Detect which cell encompasses the target text, then output its [X, Y] center coordinate. 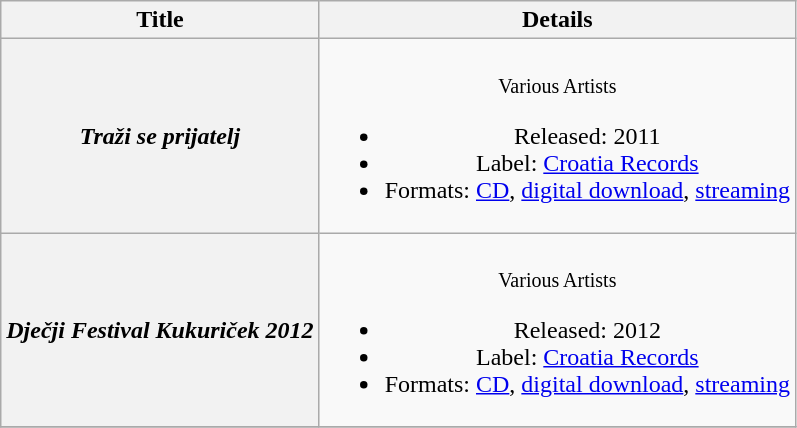
Various ArtistsReleased: 2012Label: Croatia RecordsFormats: CD, digital download, streaming [557, 330]
Details [557, 20]
Title [160, 20]
Dječji Festival Kukuriček 2012 [160, 330]
Various ArtistsReleased: 2011Label: Croatia RecordsFormats: CD, digital download, streaming [557, 136]
Traži se prijatelj [160, 136]
